Output the (x, y) coordinate of the center of the cell containing the given text.  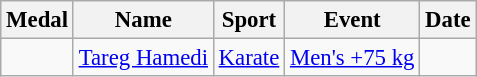
Medal (38, 20)
Sport (248, 20)
Name (143, 20)
Men's +75 kg (352, 58)
Event (352, 20)
Tareg Hamedi (143, 58)
Date (448, 20)
Karate (248, 58)
